Return the (x, y) coordinate for the center point of the cell that contains the specified text.  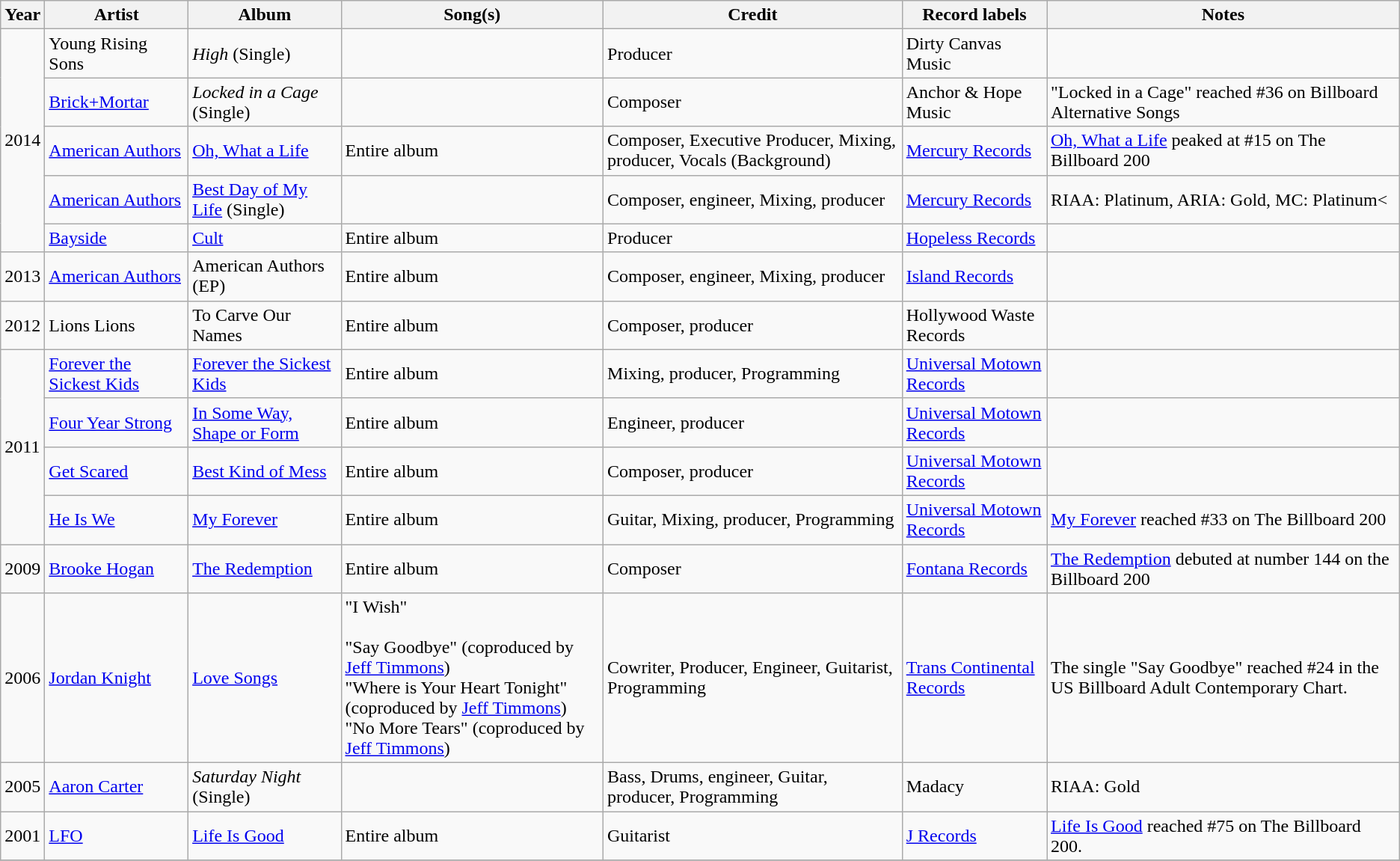
Love Songs (265, 678)
Composer, Executive Producer, Mixing, producer, Vocals (Background) (753, 151)
Hollywood Waste Records (974, 325)
Notes (1224, 15)
2013 (22, 277)
LFO (117, 836)
Engineer, producer (753, 422)
Cult (265, 238)
Fontana Records (974, 569)
Best Kind of Mess (265, 471)
Mixing, producer, Programming (753, 374)
High (Single) (265, 54)
The Redemption debuted at number 144 on the Billboard 200 (1224, 569)
Credit (753, 15)
Aaron Carter (117, 787)
The Redemption (265, 569)
My Forever (265, 519)
Dirty Canvas Music (974, 54)
Anchor & Hope Music (974, 102)
2001 (22, 836)
Get Scared (117, 471)
My Forever reached #33 on The Billboard 200 (1224, 519)
Album (265, 15)
Bayside (117, 238)
Brooke Hogan (117, 569)
Record labels (974, 15)
Locked in a Cage (Single) (265, 102)
American Authors (EP) (265, 277)
To Carve Our Names (265, 325)
Year (22, 15)
Guitar, Mixing, producer, Programming (753, 519)
Lions Lions (117, 325)
In Some Way, Shape or Form (265, 422)
Life Is Good (265, 836)
RIAA: Platinum, ARIA: Gold, MC: Platinum< (1224, 199)
Oh, What a Life (265, 151)
Guitarist (753, 836)
Brick+Mortar (117, 102)
Best Day of My Life (Single) (265, 199)
2005 (22, 787)
Four Year Strong (117, 422)
2006 (22, 678)
Life Is Good reached #75 on The Billboard 200. (1224, 836)
2012 (22, 325)
2014 (22, 141)
"Locked in a Cage" reached #36 on Billboard Alternative Songs (1224, 102)
2009 (22, 569)
Artist (117, 15)
Cowriter, Producer, Engineer, Guitarist, Programming (753, 678)
Song(s) (472, 15)
The single "Say Goodbye" reached #24 in the US Billboard Adult Contemporary Chart. (1224, 678)
Jordan Knight (117, 678)
Saturday Night (Single) (265, 787)
Island Records (974, 277)
Hopeless Records (974, 238)
Bass, Drums, engineer, Guitar, producer, Programming (753, 787)
RIAA: Gold (1224, 787)
J Records (974, 836)
Young Rising Sons (117, 54)
He Is We (117, 519)
Trans Continental Records (974, 678)
Oh, What a Life peaked at #15 on The Billboard 200 (1224, 151)
Madacy (974, 787)
2011 (22, 447)
